Return [x, y] of the center of cell containing provided text 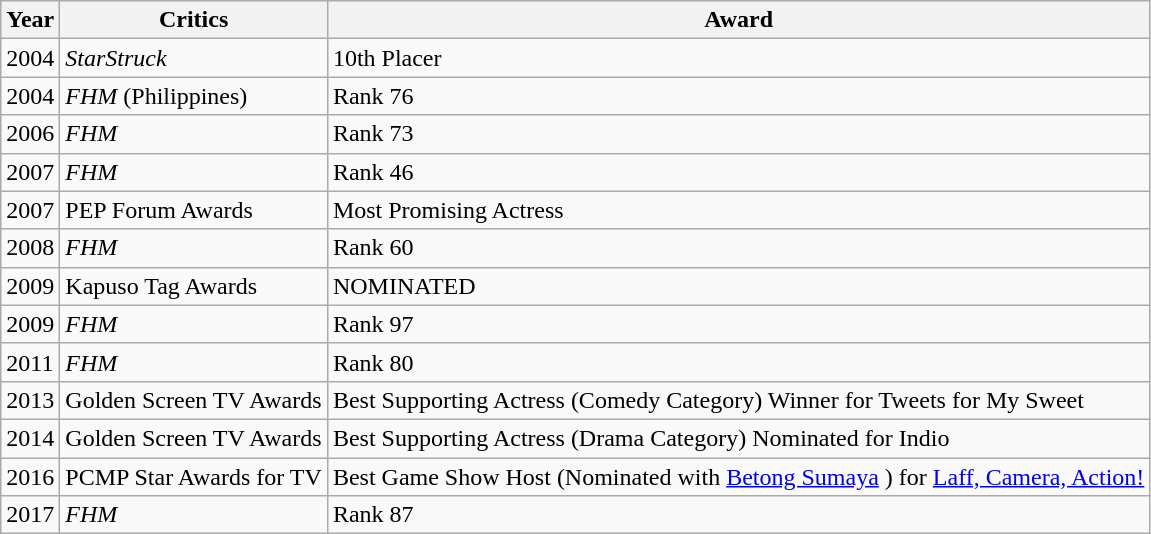
2008 [30, 248]
Rank 87 [738, 515]
Best Game Show Host (Nominated with Betong Sumaya ) for Laff, Camera, Action! [738, 477]
Most Promising Actress [738, 210]
StarStruck [194, 58]
2013 [30, 400]
Critics [194, 20]
2017 [30, 515]
Rank 80 [738, 362]
2014 [30, 438]
Rank 73 [738, 134]
Rank 46 [738, 172]
Rank 97 [738, 324]
Rank 60 [738, 248]
NOMINATED [738, 286]
Best Supporting Actress (Comedy Category) Winner for Tweets for My Sweet [738, 400]
Year [30, 20]
Award [738, 20]
2011 [30, 362]
PCMP Star Awards for TV [194, 477]
Best Supporting Actress (Drama Category) Nominated for Indio [738, 438]
PEP Forum Awards [194, 210]
10th Placer [738, 58]
2006 [30, 134]
Kapuso Tag Awards [194, 286]
Rank 76 [738, 96]
2016 [30, 477]
FHM (Philippines) [194, 96]
